Extract the (X, Y) coordinate from the center of the cell holding the provided text.  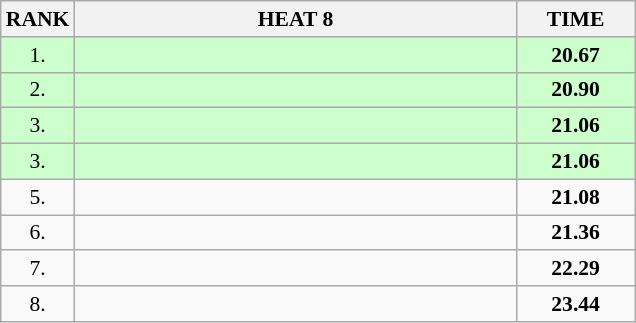
7. (38, 269)
RANK (38, 19)
2. (38, 90)
HEAT 8 (295, 19)
1. (38, 55)
5. (38, 197)
23.44 (576, 304)
21.36 (576, 233)
8. (38, 304)
20.67 (576, 55)
6. (38, 233)
21.08 (576, 197)
20.90 (576, 90)
22.29 (576, 269)
TIME (576, 19)
